Extract the [x, y] coordinate from the center of the cell holding the provided text.  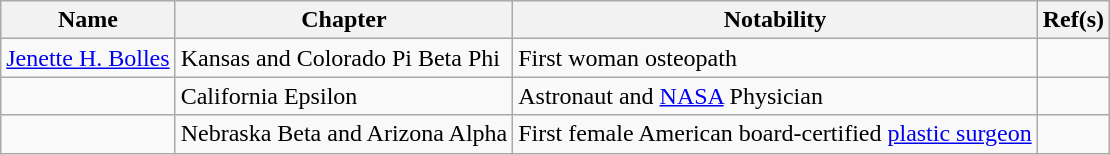
Kansas and Colorado Pi Beta Phi [344, 58]
Nebraska Beta and Arizona Alpha [344, 134]
California Epsilon [344, 96]
First woman osteopath [775, 58]
Astronaut and NASA Physician [775, 96]
Ref(s) [1073, 20]
Chapter [344, 20]
Notability [775, 20]
Jenette H. Bolles [88, 58]
First female American board-certified plastic surgeon [775, 134]
Name [88, 20]
